Output the [X, Y] coordinate of the center of the cell containing the given text.  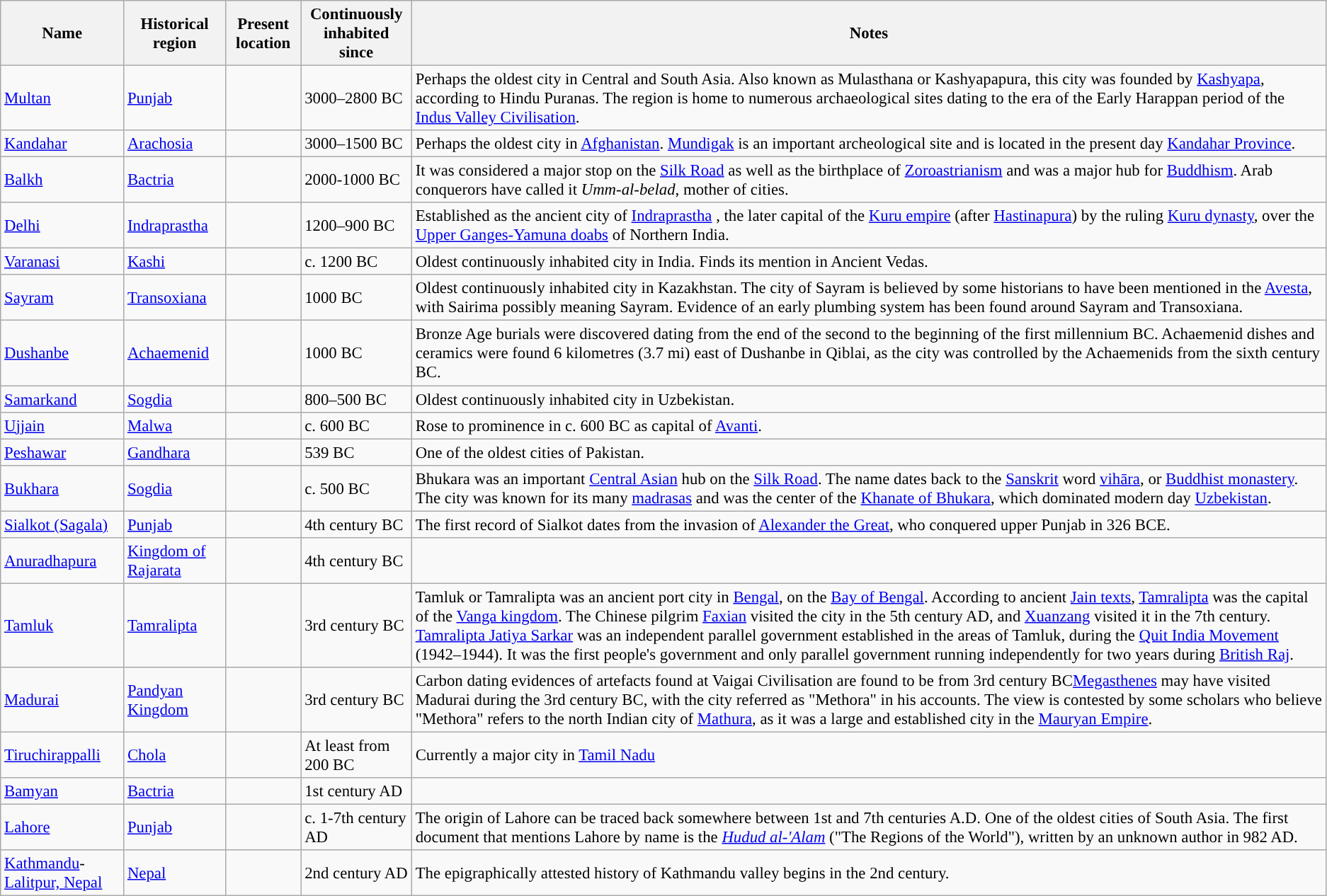
Tiruchirappalli [62, 754]
Continuouslyinhabited since [357, 33]
Malwa [175, 425]
800–500 BC [357, 399]
Gandhara [175, 452]
Samarkand [62, 399]
Kashi [175, 262]
Sialkot (Sagala) [62, 524]
Transoxiana [175, 297]
539 BC [357, 452]
Tamralipta [175, 626]
2nd century AD [357, 873]
Kandahar [62, 144]
Oldest continuously inhabited city in Uzbekistan. [868, 399]
Achaemenid [175, 353]
Peshawar [62, 452]
Indraprastha [175, 225]
Delhi [62, 225]
Historical region [175, 33]
At least from 200 BC [357, 754]
c. 1200 BC [357, 262]
Perhaps the oldest city in Afghanistan. Mundigak is an important archeological site and is located in the present day Kandahar Province. [868, 144]
Tamluk [62, 626]
Dushanbe [62, 353]
1200–900 BC [357, 225]
Oldest continuously inhabited city in India. Finds its mention in Ancient Vedas. [868, 262]
Anuradhapura [62, 561]
Name [62, 33]
Bukhara [62, 488]
1st century AD [357, 791]
Nepal [175, 873]
Varanasi [62, 262]
Currently a major city in Tamil Nadu [868, 754]
Kathmandu-Lalitpur, Nepal [62, 873]
3000–2800 BC [357, 98]
The first record of Sialkot dates from the invasion of Alexander the Great, who conquered upper Punjab in 326 BCE. [868, 524]
Present location [263, 33]
Kingdom of Rajarata [175, 561]
Chola [175, 754]
Sayram [62, 297]
Pandyan Kingdom [175, 700]
The epigraphically attested history of Kathmandu valley begins in the 2nd century. [868, 873]
Balkh [62, 180]
Madurai [62, 700]
Notes [868, 33]
Bamyan [62, 791]
Ujjain [62, 425]
Multan [62, 98]
2000-1000 BC [357, 180]
c. 1-7th century AD [357, 828]
Lahore [62, 828]
Arachosia [175, 144]
c. 500 BC [357, 488]
One of the oldest cities of Pakistan. [868, 452]
c. 600 BC [357, 425]
3000–1500 BC [357, 144]
Rose to prominence in c. 600 BC as capital of Avanti. [868, 425]
